Locate the cell with the specified text and output its (x, y) center coordinate. 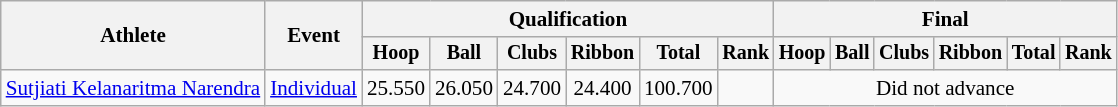
Did not advance (946, 88)
26.050 (464, 88)
25.550 (396, 88)
Final (946, 18)
Individual (314, 88)
24.400 (602, 88)
Sutjiati Kelanaritma Narendra (133, 88)
Qualification (568, 18)
Event (314, 36)
Athlete (133, 36)
24.700 (532, 88)
100.700 (678, 88)
